Return the (X, Y) coordinate for the center point of the cell that contains the specified text.  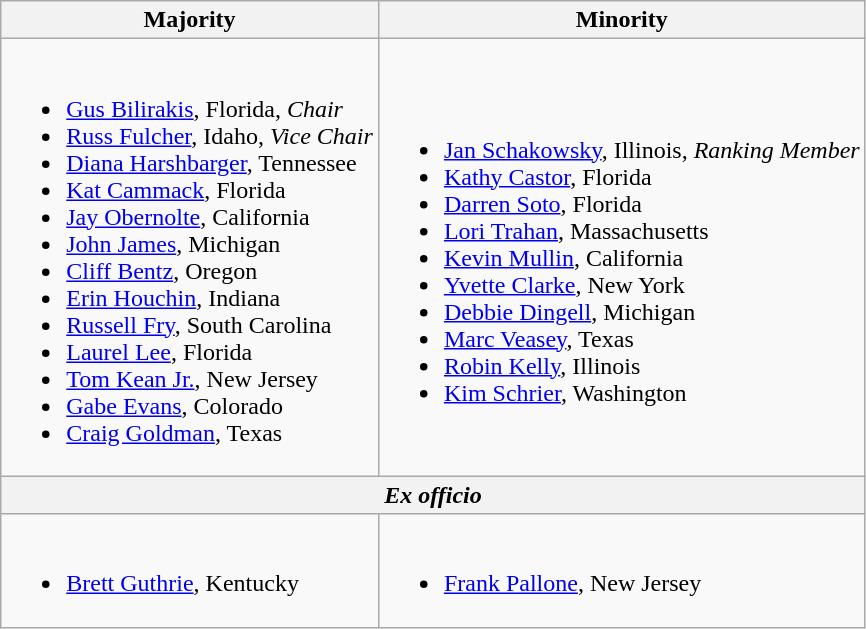
Majority (190, 20)
Minority (622, 20)
Brett Guthrie, Kentucky (190, 570)
Frank Pallone, New Jersey (622, 570)
Ex officio (433, 495)
